From the cell containing the given text, extract its center point as [x, y] coordinate. 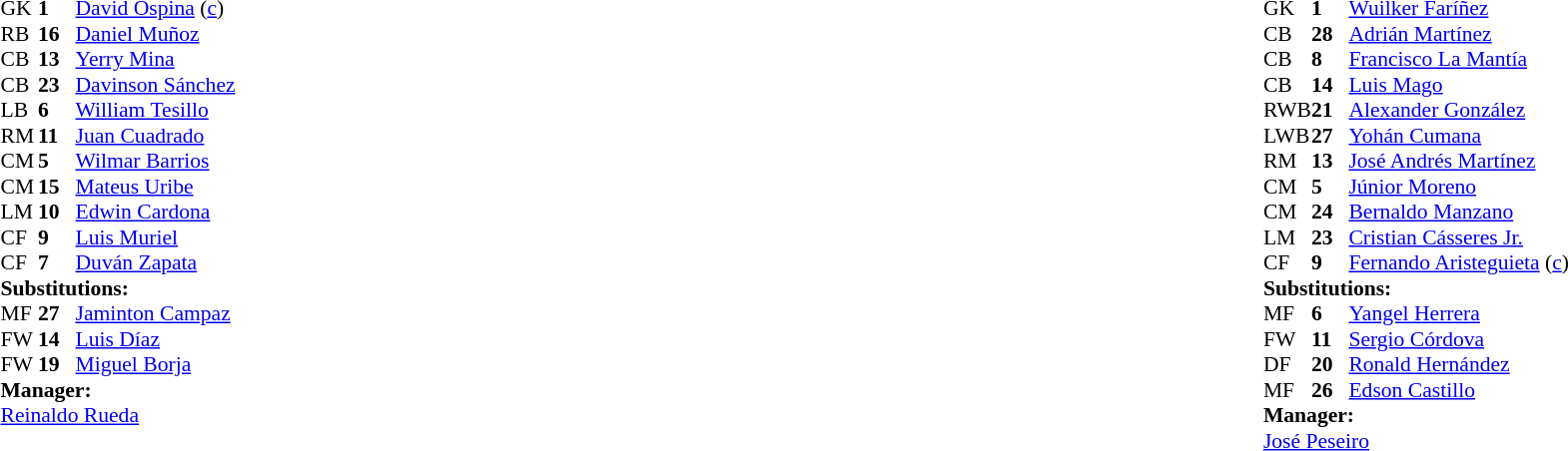
Duván Zapata [156, 262]
Luis Díaz [156, 339]
William Tesillo [156, 111]
Substitutions: [118, 288]
Juan Cuadrado [156, 136]
Mateus Uribe [156, 187]
Davinson Sánchez [156, 85]
26 [1330, 390]
Luis Muriel [156, 237]
LWB [1287, 136]
24 [1330, 213]
16 [57, 34]
7 [57, 262]
8 [1330, 59]
20 [1330, 364]
15 [57, 187]
DF [1287, 364]
Reinaldo Rueda [118, 416]
LB [19, 111]
Daniel Muñoz [156, 34]
RWB [1287, 111]
Wilmar Barrios [156, 161]
Miguel Borja [156, 364]
10 [57, 213]
RB [19, 34]
Jaminton Campaz [156, 314]
28 [1330, 34]
19 [57, 364]
Edwin Cardona [156, 213]
Yerry Mina [156, 59]
21 [1330, 111]
Manager: [118, 390]
